Pinpoint the cell where the given text exists, returning its [X, Y] midpoint coordinate. 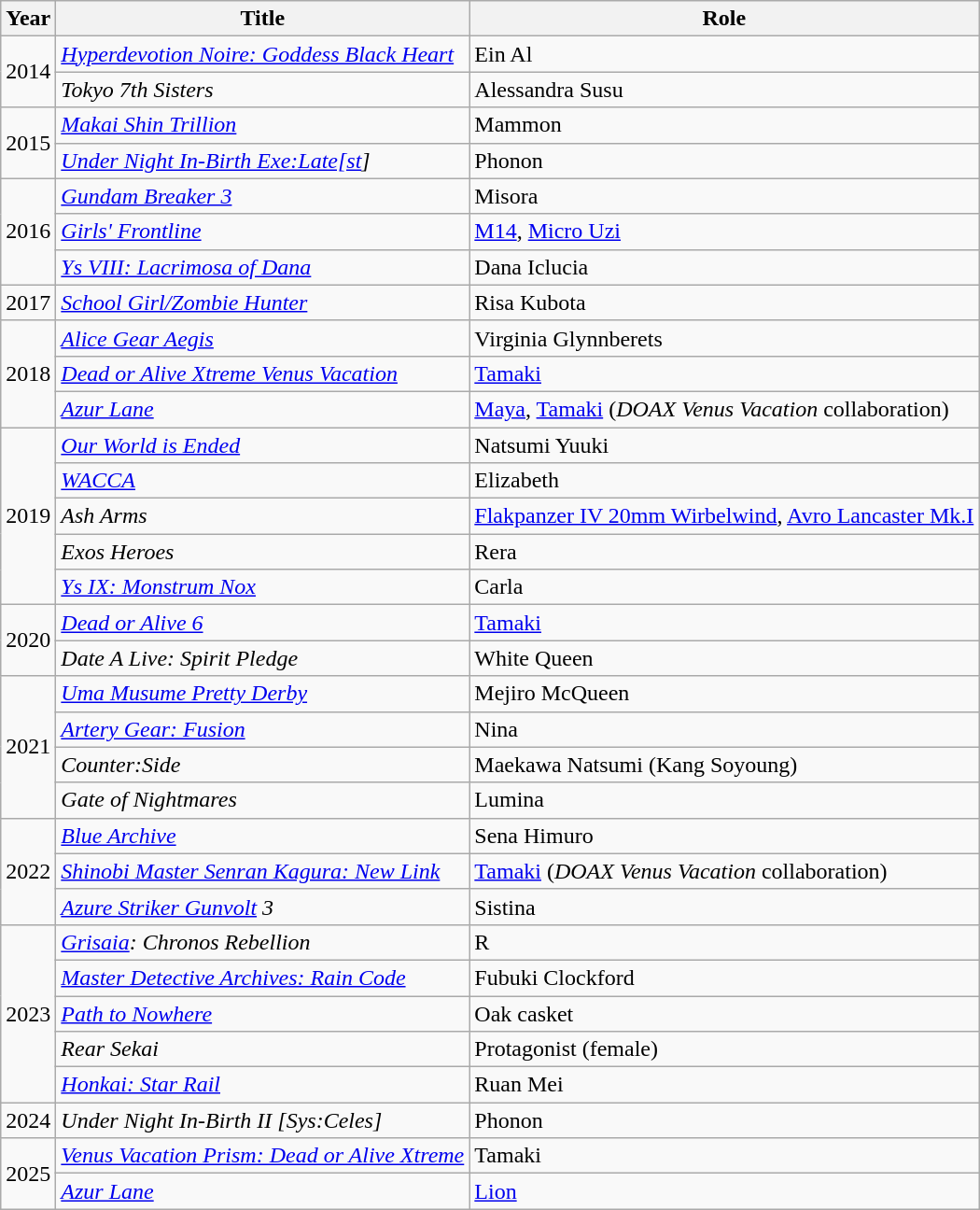
Elizabeth [724, 481]
2025 [28, 1174]
Gundam Breaker 3 [263, 196]
Title [263, 19]
Tamaki (DOAX Venus Vacation collaboration) [724, 871]
M14, Micro Uzi [724, 232]
Protagonist (female) [724, 1049]
2016 [28, 232]
Dana Iclucia [724, 267]
2021 [28, 747]
Rear Sekai [263, 1049]
Ash Arms [263, 516]
Natsumi Yuuki [724, 445]
Honkai: Star Rail [263, 1085]
WACCA [263, 481]
Fubuki Clockford [724, 978]
Shinobi Master Senran Kagura: New Link [263, 871]
R [724, 942]
Misora [724, 196]
Carla [724, 587]
Sena Himuro [724, 836]
Dead or Alive 6 [263, 623]
Under Night In-Birth II [Sys:Celes] [263, 1120]
Year [28, 19]
Rera [724, 552]
Under Night In-Birth Exe:Late[st] [263, 161]
Grisaia: Chronos Rebellion [263, 942]
2019 [28, 516]
Makai Shin Trillion [263, 125]
Counter:Side [263, 765]
Uma Musume Pretty Derby [263, 694]
Maekawa Natsumi (Kang Soyoung) [724, 765]
2018 [28, 373]
Venus Vacation Prism: Dead or Alive Xtreme [263, 1156]
Risa Kubota [724, 302]
Oak casket [724, 1013]
Tokyo 7th Sisters [263, 90]
2023 [28, 1013]
Virginia Glynnberets [724, 338]
2024 [28, 1120]
Flakpanzer IV 20mm Wirbelwind, Avro Lancaster Mk.I [724, 516]
Azure Striker Gunvolt 3 [263, 907]
Artery Gear: Fusion [263, 729]
Nina [724, 729]
White Queen [724, 658]
Lumina [724, 800]
Master Detective Archives: Rain Code [263, 978]
Ein Al [724, 54]
Exos Heroes [263, 552]
Lion [724, 1191]
School Girl/Zombie Hunter [263, 302]
Hyperdevotion Noire: Goddess Black Heart [263, 54]
Dead or Alive Xtreme Venus Vacation [263, 373]
Gate of Nightmares [263, 800]
Date A Live: Spirit Pledge [263, 658]
Mejiro McQueen [724, 694]
Girls' Frontline [263, 232]
Path to Nowhere [263, 1013]
2017 [28, 302]
Ys IX: Monstrum Nox [263, 587]
Blue Archive [263, 836]
2014 [28, 72]
Maya, Tamaki (DOAX Venus Vacation collaboration) [724, 409]
Our World is Ended [263, 445]
2022 [28, 871]
Ys VIII: Lacrimosa of Dana [263, 267]
Sistina [724, 907]
Alessandra Susu [724, 90]
Role [724, 19]
Alice Gear Aegis [263, 338]
2020 [28, 640]
Ruan Mei [724, 1085]
2015 [28, 143]
Mammon [724, 125]
